Detect which cell encompasses the target text, then output its (x, y) center coordinate. 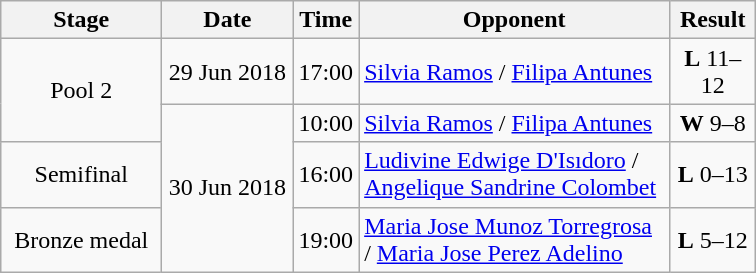
Time (326, 20)
29 Jun 2018 (228, 72)
30 Jun 2018 (228, 188)
Result (713, 20)
L 0–13 (713, 174)
10:00 (326, 123)
Ludivine Edwige D'Isıdoro / Angelique Sandrine Colombet (514, 174)
L 5–12 (713, 240)
Maria Jose Munoz Torregrosa / Maria Jose Perez Adelino (514, 240)
16:00 (326, 174)
17:00 (326, 72)
Opponent (514, 20)
Bronze medal (82, 240)
19:00 (326, 240)
Stage (82, 20)
Semifinal (82, 174)
L 11–12 (713, 72)
Pool 2 (82, 90)
W 9–8 (713, 123)
Date (228, 20)
